Find where the given text appears and provide that cell's center as (x, y) coordinate. 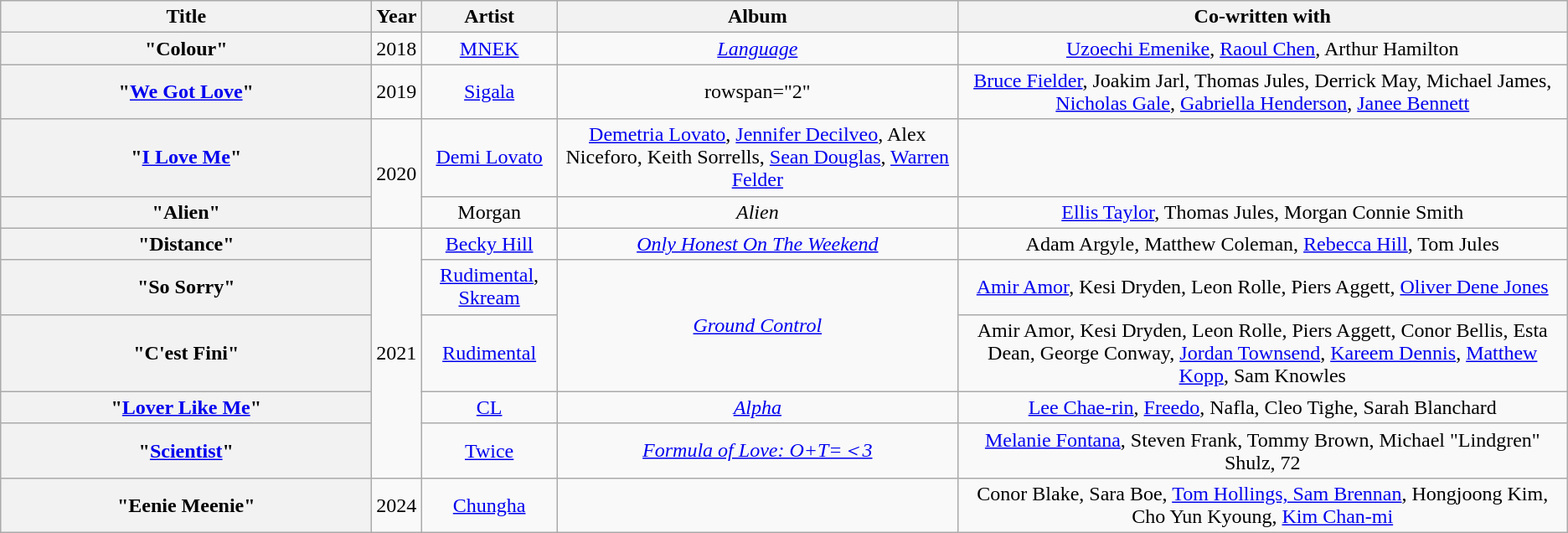
Uzoechi Emenike, Raoul Chen, Arthur Hamilton (1262, 49)
"C'est Fini" (186, 353)
Adam Argyle, Matthew Coleman, Rebecca Hill, Tom Jules (1262, 244)
Bruce Fielder, Joakim Jarl, Thomas Jules, Derrick May, Michael James, Nicholas Gale, Gabriella Henderson, Janee Bennett (1262, 92)
Amir Amor, Kesi Dryden, Leon Rolle, Piers Aggett, Conor Bellis, Esta Dean, George Conway, Jordan Townsend, Kareem Dennis, Matthew Kopp, Sam Knowles (1262, 353)
Rudimental (489, 353)
Demetria Lovato, Jennifer Decilveo, Alex Niceforo, Keith Sorrells, Sean Douglas, Warren Felder (757, 158)
"Colour" (186, 49)
"So Sorry" (186, 287)
2020 (397, 173)
Demi Lovato (489, 158)
Amir Amor, Kesi Dryden, Leon Rolle, Piers Aggett, Oliver Dene Jones (1262, 287)
Only Honest On The Weekend (757, 244)
CL (489, 407)
2021 (397, 353)
Chungha (489, 505)
"Scientist" (186, 451)
Ellis Taylor, Thomas Jules, Morgan Connie Smith (1262, 212)
"We Got Love" (186, 92)
2019 (397, 92)
Formula of Love: O+T=＜3 (757, 451)
Becky Hill (489, 244)
Title (186, 17)
rowspan="2" (757, 92)
Album (757, 17)
Alien (757, 212)
Rudimental, Skream (489, 287)
2024 (397, 505)
Morgan (489, 212)
Melanie Fontana, Steven Frank, Tommy Brown, Michael "Lindgren" Shulz, 72 (1262, 451)
MNEK (489, 49)
Ground Control (757, 325)
Lee Chae-rin, Freedo, Nafla, Cleo Tighe, Sarah Blanchard (1262, 407)
Sigala (489, 92)
"Distance" (186, 244)
Co-written with (1262, 17)
2018 (397, 49)
Alpha (757, 407)
"Lover Like Me" (186, 407)
"I Love Me" (186, 158)
Conor Blake, Sara Boe, Tom Hollings, Sam Brennan, Hongjoong Kim, Cho Yun Kyoung, Kim Chan-mi (1262, 505)
Year (397, 17)
"Eenie Meenie" (186, 505)
Language (757, 49)
Artist (489, 17)
"Alien" (186, 212)
Twice (489, 451)
